Identify which cell holds the provided text, then report its [x, y] central coordinate. 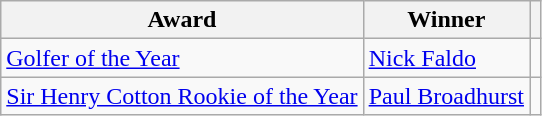
Golfer of the Year [182, 58]
Winner [446, 20]
Award [182, 20]
Nick Faldo [446, 58]
Sir Henry Cotton Rookie of the Year [182, 96]
Paul Broadhurst [446, 96]
